Determine the (X, Y) coordinate at the center of the cell enclosing the given text.  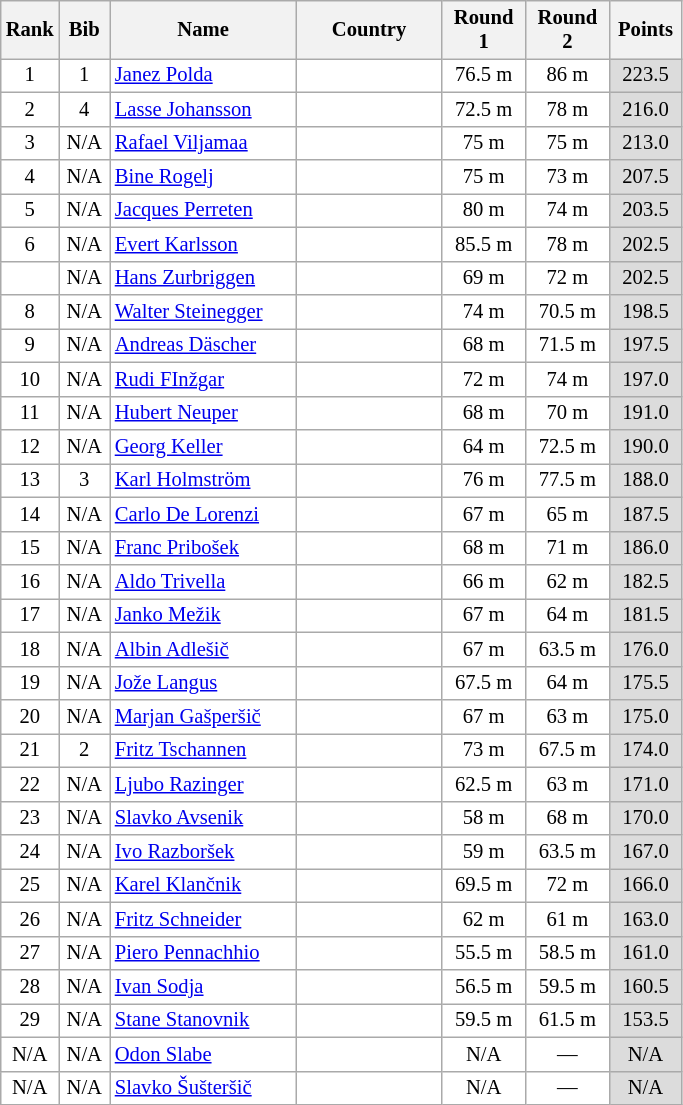
71.5 m (568, 345)
10 (30, 379)
Ivan Sodja (203, 987)
Karl Holmström (203, 480)
61.5 m (568, 1020)
Karel Klančnik (203, 885)
17 (30, 615)
25 (30, 885)
23 (30, 818)
76.5 m (484, 75)
182.5 (646, 581)
Round 1 (484, 29)
163.0 (646, 919)
70 m (568, 413)
62.5 m (484, 784)
Bine Rogelj (203, 177)
Slavko Šušteršič (203, 1088)
198.5 (646, 311)
Ivo Razboršek (203, 851)
Carlo De Lorenzi (203, 514)
186.0 (646, 548)
Albin Adlešič (203, 649)
6 (30, 244)
56.5 m (484, 987)
24 (30, 851)
58.5 m (568, 953)
Country (369, 29)
58 m (484, 818)
Round 2 (568, 29)
Slavko Avsenik (203, 818)
Walter Steinegger (203, 311)
175.5 (646, 683)
187.5 (646, 514)
Fritz Schneider (203, 919)
15 (30, 548)
160.5 (646, 987)
207.5 (646, 177)
77.5 m (568, 480)
170.0 (646, 818)
171.0 (646, 784)
8 (30, 311)
153.5 (646, 1020)
12 (30, 447)
Fritz Tschannen (203, 750)
66 m (484, 581)
86 m (568, 75)
55.5 m (484, 953)
Franc Pribošek (203, 548)
22 (30, 784)
Piero Pennachhio (203, 953)
18 (30, 649)
188.0 (646, 480)
Aldo Trivella (203, 581)
Odon Slabe (203, 1054)
Bib (84, 29)
28 (30, 987)
Marjan Gašperšič (203, 717)
Rafael Viljamaa (203, 143)
166.0 (646, 885)
27 (30, 953)
213.0 (646, 143)
Jože Langus (203, 683)
175.0 (646, 717)
Ljubo Razinger (203, 784)
5 (30, 210)
Lasse Johansson (203, 109)
Stane Stanovnik (203, 1020)
Points (646, 29)
Name (203, 29)
69.5 m (484, 885)
76 m (484, 480)
223.5 (646, 75)
203.5 (646, 210)
19 (30, 683)
216.0 (646, 109)
197.0 (646, 379)
71 m (568, 548)
191.0 (646, 413)
174.0 (646, 750)
26 (30, 919)
167.0 (646, 851)
61 m (568, 919)
21 (30, 750)
181.5 (646, 615)
69 m (484, 278)
Evert Karlsson (203, 244)
16 (30, 581)
85.5 m (484, 244)
Georg Keller (203, 447)
Janko Mežik (203, 615)
190.0 (646, 447)
161.0 (646, 953)
70.5 m (568, 311)
9 (30, 345)
Rank (30, 29)
80 m (484, 210)
20 (30, 717)
Rudi FInžgar (203, 379)
Janez Polda (203, 75)
176.0 (646, 649)
Hubert Neuper (203, 413)
11 (30, 413)
14 (30, 514)
197.5 (646, 345)
13 (30, 480)
Jacques Perreten (203, 210)
65 m (568, 514)
29 (30, 1020)
59 m (484, 851)
Hans Zurbriggen (203, 278)
Andreas Däscher (203, 345)
